Capture the cell that displays the provided text and extract its (x, y) central coordinate. 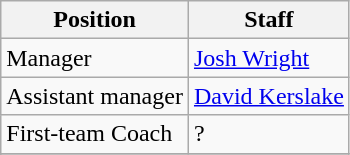
David Kerslake (268, 96)
Staff (268, 20)
First-team Coach (95, 134)
Position (95, 20)
Josh Wright (268, 58)
Assistant manager (95, 96)
? (268, 134)
Manager (95, 58)
